Pinpoint the cell where the given text exists, returning its (X, Y) midpoint coordinate. 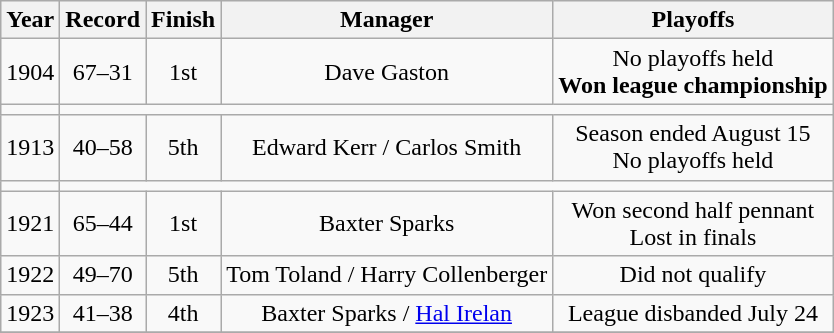
Record (103, 20)
1923 (30, 313)
Manager (387, 20)
67–31 (103, 72)
4th (184, 313)
Tom Toland / Harry Collenberger (387, 275)
41–38 (103, 313)
Finish (184, 20)
1913 (30, 148)
Year (30, 20)
1922 (30, 275)
65–44 (103, 224)
1921 (30, 224)
Did not qualify (693, 275)
40–58 (103, 148)
Baxter Sparks / Hal Irelan (387, 313)
Dave Gaston (387, 72)
Playoffs (693, 20)
Baxter Sparks (387, 224)
League disbanded July 24 (693, 313)
No playoffs heldWon league championship (693, 72)
Season ended August 15No playoffs held (693, 148)
49–70 (103, 275)
Edward Kerr / Carlos Smith (387, 148)
1904 (30, 72)
Won second half pennantLost in finals (693, 224)
